Extract the [X, Y] coordinate from the center of the cell holding the provided text.  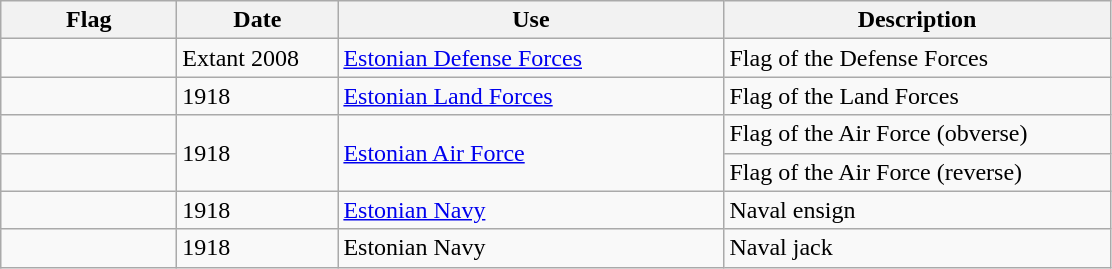
Flag of the Land Forces [917, 96]
Use [531, 20]
Description [917, 20]
Extant 2008 [258, 58]
Estonian Land Forces [531, 96]
Naval jack [917, 248]
Flag of the Defense Forces [917, 58]
Estonian Defense Forces [531, 58]
Flag [89, 20]
Flag of the Air Force (reverse) [917, 172]
Date [258, 20]
Flag of the Air Force (obverse) [917, 134]
Naval ensign [917, 210]
Estonian Air Force [531, 153]
